Detect which cell encompasses the target text, then output its [x, y] center coordinate. 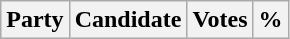
% [270, 20]
Votes [220, 20]
Party [35, 20]
Candidate [128, 20]
